Output the [X, Y] coordinate of the center of the cell containing the given text.  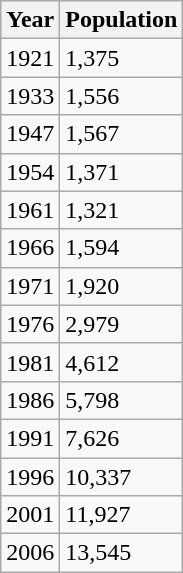
1971 [30, 286]
4,612 [122, 362]
1,321 [122, 210]
1954 [30, 172]
2006 [30, 553]
1933 [30, 96]
1996 [30, 477]
Year [30, 20]
13,545 [122, 553]
Population [122, 20]
1986 [30, 400]
11,927 [122, 515]
2,979 [122, 324]
1,567 [122, 134]
5,798 [122, 400]
1,375 [122, 58]
1,920 [122, 286]
1961 [30, 210]
1966 [30, 248]
1981 [30, 362]
1,371 [122, 172]
1947 [30, 134]
7,626 [122, 438]
1921 [30, 58]
1976 [30, 324]
2001 [30, 515]
1,594 [122, 248]
10,337 [122, 477]
1,556 [122, 96]
1991 [30, 438]
